Extract the [X, Y] coordinate from the center of the cell holding the provided text.  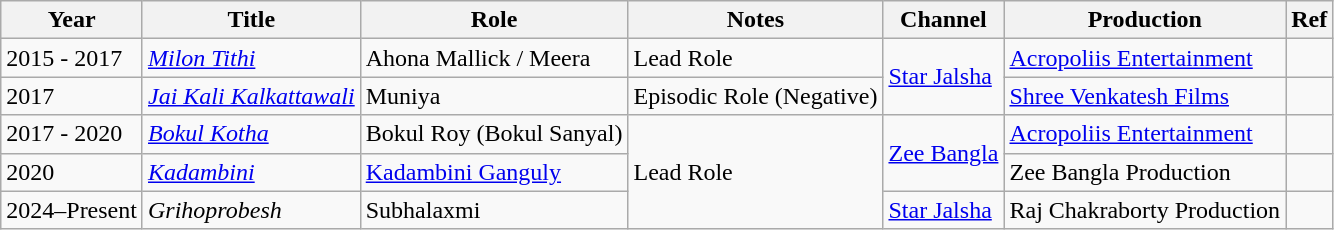
2020 [72, 172]
Production [1145, 20]
Shree Venkatesh Films [1145, 96]
Bokul Roy (Bokul Sanyal) [494, 134]
Raj Chakraborty Production [1145, 210]
2017 [72, 96]
Ahona Mallick / Meera [494, 58]
Zee Bangla [944, 153]
Jai Kali Kalkattawali [251, 96]
2015 - 2017 [72, 58]
Ref [1310, 20]
Episodic Role (Negative) [756, 96]
Role [494, 20]
Muniya [494, 96]
Channel [944, 20]
2017 - 2020 [72, 134]
Notes [756, 20]
Year [72, 20]
Subhalaxmi [494, 210]
Title [251, 20]
2024–Present [72, 210]
Zee Bangla Production [1145, 172]
Kadambini [251, 172]
Kadambini Ganguly [494, 172]
Bokul Kotha [251, 134]
Milon Tithi [251, 58]
Grihoprobesh [251, 210]
